Return (X, Y) of the center of cell containing provided text 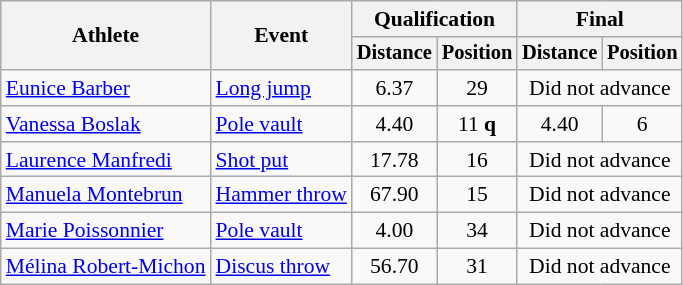
Vanessa Boslak (106, 124)
34 (477, 231)
29 (477, 88)
67.90 (394, 195)
4.00 (394, 231)
6.37 (394, 88)
Discus throw (282, 267)
Eunice Barber (106, 88)
6 (642, 124)
Event (282, 36)
Shot put (282, 160)
Mélina Robert-Michon (106, 267)
11 q (477, 124)
Manuela Montebrun (106, 195)
Athlete (106, 36)
Marie Poissonnier (106, 231)
15 (477, 195)
Long jump (282, 88)
17.78 (394, 160)
Final (600, 19)
Laurence Manfredi (106, 160)
Qualification (434, 19)
56.70 (394, 267)
Hammer throw (282, 195)
31 (477, 267)
16 (477, 160)
